Capture the cell that displays the provided text and extract its (x, y) central coordinate. 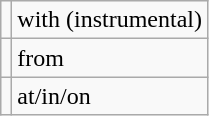
from (110, 58)
with (instrumental) (110, 20)
at/in/on (110, 96)
